Scan for the cell matching the given text and deliver its [X, Y] coordinate at center. 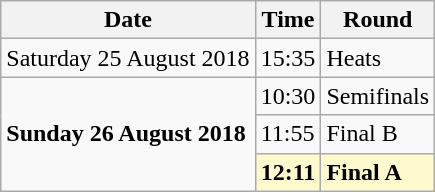
Heats [378, 58]
Semifinals [378, 96]
11:55 [288, 134]
Time [288, 20]
Saturday 25 August 2018 [128, 58]
Final B [378, 134]
Round [378, 20]
Date [128, 20]
10:30 [288, 96]
12:11 [288, 172]
Final A [378, 172]
Sunday 26 August 2018 [128, 134]
15:35 [288, 58]
